Provide the [X, Y] coordinate of the cell's center where the given text is located.  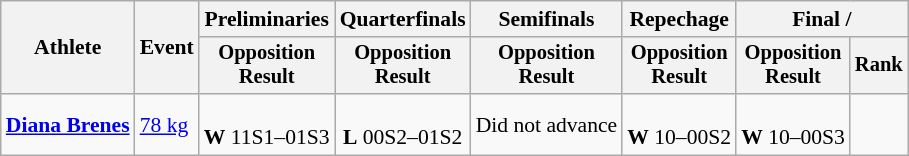
Did not advance [547, 124]
W 10–00S3 [793, 124]
Final / [822, 19]
W 10–00S2 [679, 124]
Semifinals [547, 19]
L 00S2–01S2 [403, 124]
Repechage [679, 19]
Preliminaries [267, 19]
Diana Brenes [68, 124]
78 kg [167, 124]
W 11S1–01S3 [267, 124]
Rank [879, 66]
Event [167, 48]
Athlete [68, 48]
Quarterfinals [403, 19]
